Provide the [x, y] coordinate of the cell's center where the given text is located.  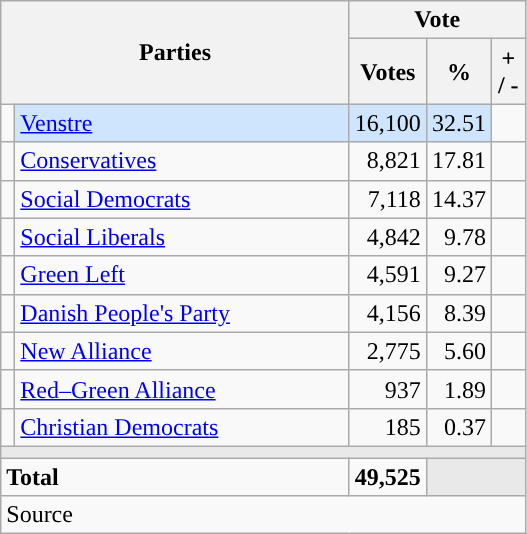
Votes [388, 72]
Social Liberals [182, 237]
Vote [437, 20]
Source [263, 515]
4,156 [388, 313]
32.51 [458, 123]
49,525 [388, 477]
0.37 [458, 427]
16,100 [388, 123]
Parties [176, 52]
185 [388, 427]
Venstre [182, 123]
Christian Democrats [182, 427]
4,842 [388, 237]
937 [388, 389]
17.81 [458, 161]
9.27 [458, 275]
7,118 [388, 199]
Danish People's Party [182, 313]
8.39 [458, 313]
4,591 [388, 275]
% [458, 72]
Green Left [182, 275]
2,775 [388, 351]
Total [176, 477]
8,821 [388, 161]
14.37 [458, 199]
9.78 [458, 237]
5.60 [458, 351]
Social Democrats [182, 199]
Conservatives [182, 161]
Red–Green Alliance [182, 389]
1.89 [458, 389]
+ / - [508, 72]
New Alliance [182, 351]
